Extract the (x, y) coordinate from the center of the cell holding the provided text.  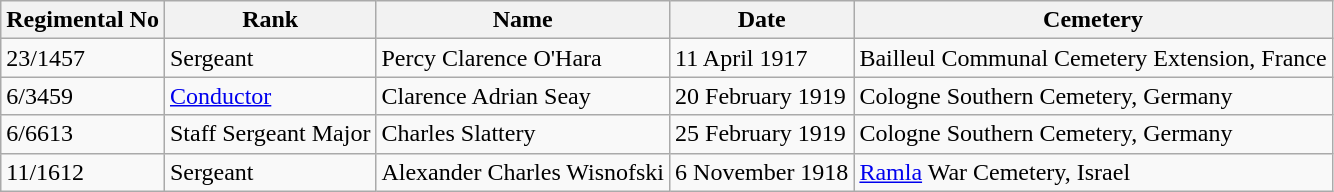
Bailleul Communal Cemetery Extension, France (1093, 58)
11/1612 (83, 172)
6/6613 (83, 134)
Clarence Adrian Seay (523, 96)
Charles Slattery (523, 134)
25 February 1919 (762, 134)
11 April 1917 (762, 58)
23/1457 (83, 58)
Cemetery (1093, 20)
20 February 1919 (762, 96)
Conductor (270, 96)
Alexander Charles Wisnofski (523, 172)
Rank (270, 20)
6/3459 (83, 96)
Regimental No (83, 20)
Ramla War Cemetery, Israel (1093, 172)
6 November 1918 (762, 172)
Percy Clarence O'Hara (523, 58)
Date (762, 20)
Staff Sergeant Major (270, 134)
Name (523, 20)
